Provide the (X, Y) coordinate of the cell's center where the given text is located.  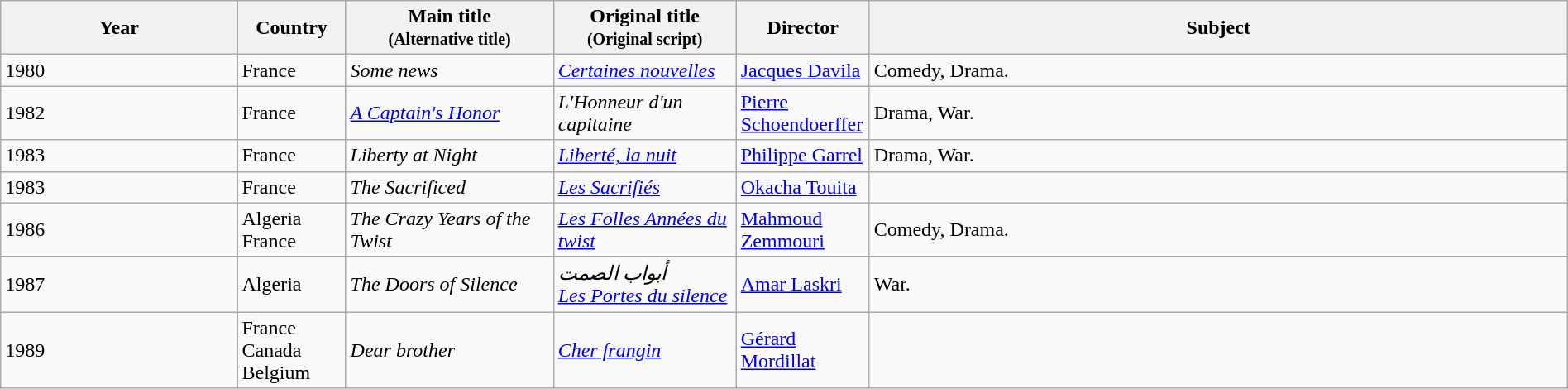
1989 (119, 350)
1986 (119, 230)
Director (802, 28)
Amar Laskri (802, 285)
Country (291, 28)
Les Sacrifiés (645, 187)
War. (1218, 285)
A Captain's Honor (450, 113)
أبواب الصمتLes Portes du silence (645, 285)
L'Honneur d'un capitaine (645, 113)
The Crazy Years of the Twist (450, 230)
Jacques Davila (802, 70)
Dear brother (450, 350)
Les Folles Années du twist (645, 230)
Year (119, 28)
Main title(Alternative title) (450, 28)
AlgeriaFrance (291, 230)
The Sacrificed (450, 187)
Liberty at Night (450, 156)
Certaines nouvelles (645, 70)
Cher frangin (645, 350)
1982 (119, 113)
The Doors of Silence (450, 285)
Some news (450, 70)
Mahmoud Zemmouri (802, 230)
Original title(Original script) (645, 28)
Liberté, la nuit (645, 156)
Pierre Schoendoerffer (802, 113)
FranceCanadaBelgium (291, 350)
1980 (119, 70)
Okacha Touita (802, 187)
Algeria (291, 285)
Philippe Garrel (802, 156)
1987 (119, 285)
Gérard Mordillat (802, 350)
Subject (1218, 28)
